Detect which cell encompasses the target text, then output its [x, y] center coordinate. 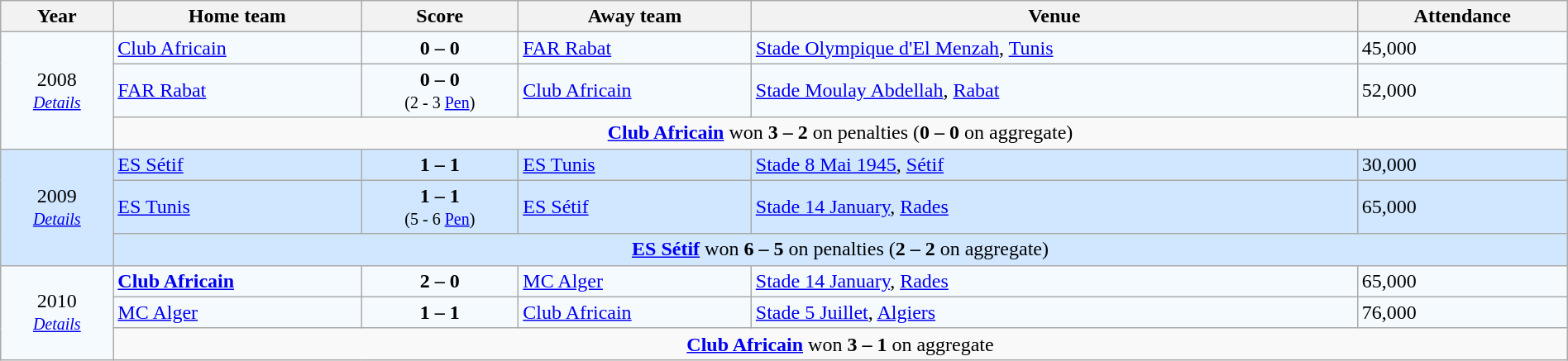
52,000 [1462, 91]
Attendance [1462, 17]
30,000 [1462, 164]
45,000 [1462, 48]
2010Details [57, 312]
Year [57, 17]
Stade Olympique d'El Menzah, Tunis [1054, 48]
2009Details [57, 207]
Score [440, 17]
Club Africain won 3 – 1 on aggregate [840, 344]
0 – 0(2 - 3 Pen) [440, 91]
Stade 8 Mai 1945, Sétif [1054, 164]
Club Africain won 3 – 2 on penalties (0 – 0 on aggregate) [840, 133]
0 – 0 [440, 48]
76,000 [1462, 312]
ES Sétif won 6 – 5 on penalties (2 – 2 on aggregate) [840, 249]
1 – 1(5 - 6 Pen) [440, 207]
Home team [237, 17]
Stade 5 Juillet, Algiers [1054, 312]
Stade Moulay Abdellah, Rabat [1054, 91]
Away team [635, 17]
2 – 0 [440, 281]
Venue [1054, 17]
2008Details [57, 91]
